Determine the (x, y) coordinate at the center of the cell enclosing the given text.  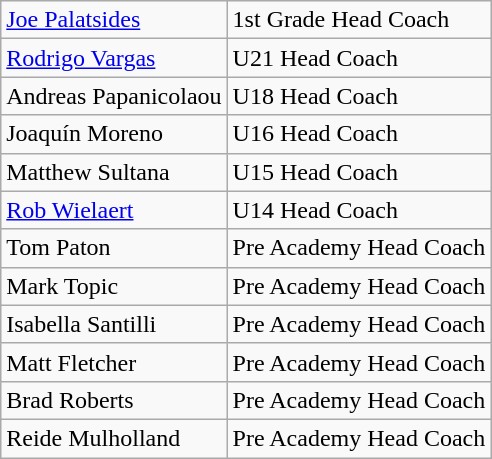
Matt Fletcher (114, 362)
Andreas Papanicolaou (114, 96)
Brad Roberts (114, 400)
Mark Topic (114, 286)
Rob Wielaert (114, 210)
Rodrigo Vargas (114, 58)
Reide Mulholland (114, 438)
U14 Head Coach (359, 210)
Tom Paton (114, 248)
Matthew Sultana (114, 172)
Joe Palatsides (114, 20)
U21 Head Coach (359, 58)
U15 Head Coach (359, 172)
U16 Head Coach (359, 134)
Isabella Santilli (114, 324)
U18 Head Coach (359, 96)
1st Grade Head Coach (359, 20)
Joaquín Moreno (114, 134)
